Detect which cell encompasses the target text, then output its [X, Y] center coordinate. 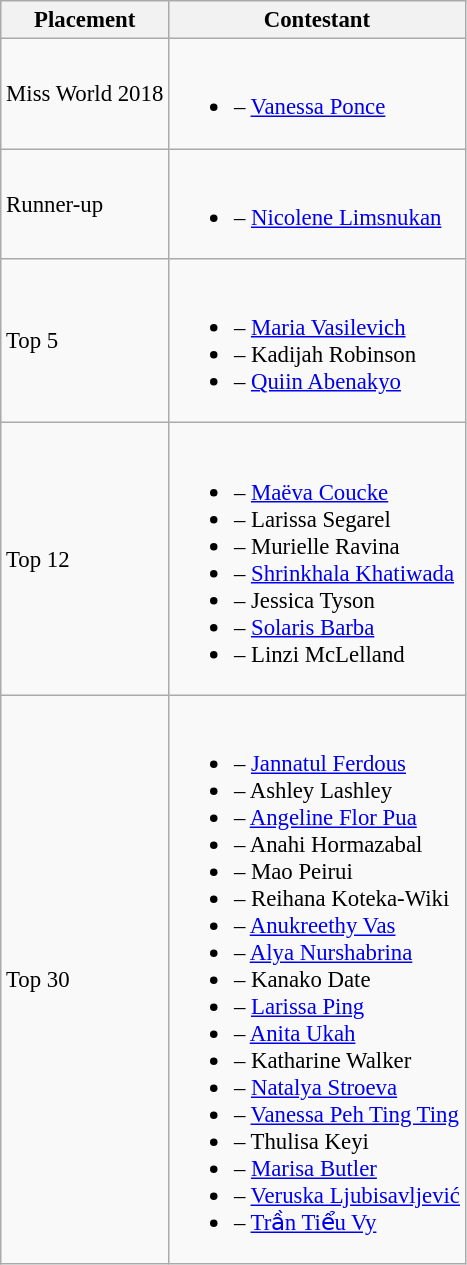
– Vanessa Ponce [318, 94]
Placement [85, 20]
Miss World 2018 [85, 94]
Contestant [318, 20]
Top 30 [85, 980]
Top 5 [85, 341]
Runner-up [85, 204]
– Maria Vasilevich – Kadijah Robinson – Quiin Abenakyo [318, 341]
Top 12 [85, 559]
– Maëva Coucke – Larissa Segarel – Murielle Ravina – Shrinkhala Khatiwada – Jessica Tyson – Solaris Barba – Linzi McLelland [318, 559]
– Nicolene Limsnukan [318, 204]
